Return [x, y] of the center of cell containing provided text 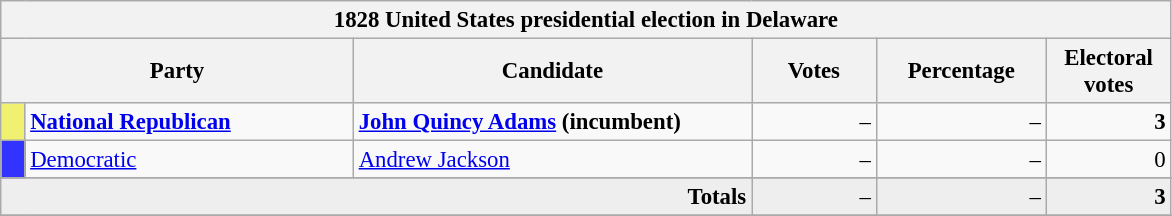
0 [1108, 160]
Votes [814, 72]
Candidate [552, 72]
Party [178, 72]
Percentage [961, 72]
Electoral votes [1108, 72]
Totals [376, 197]
1828 United States presidential election in Delaware [586, 20]
John Quincy Adams (incumbent) [552, 122]
National Republican [189, 122]
Andrew Jackson [552, 160]
Democratic [189, 160]
